Find where the given text appears and provide that cell's center as (X, Y) coordinate. 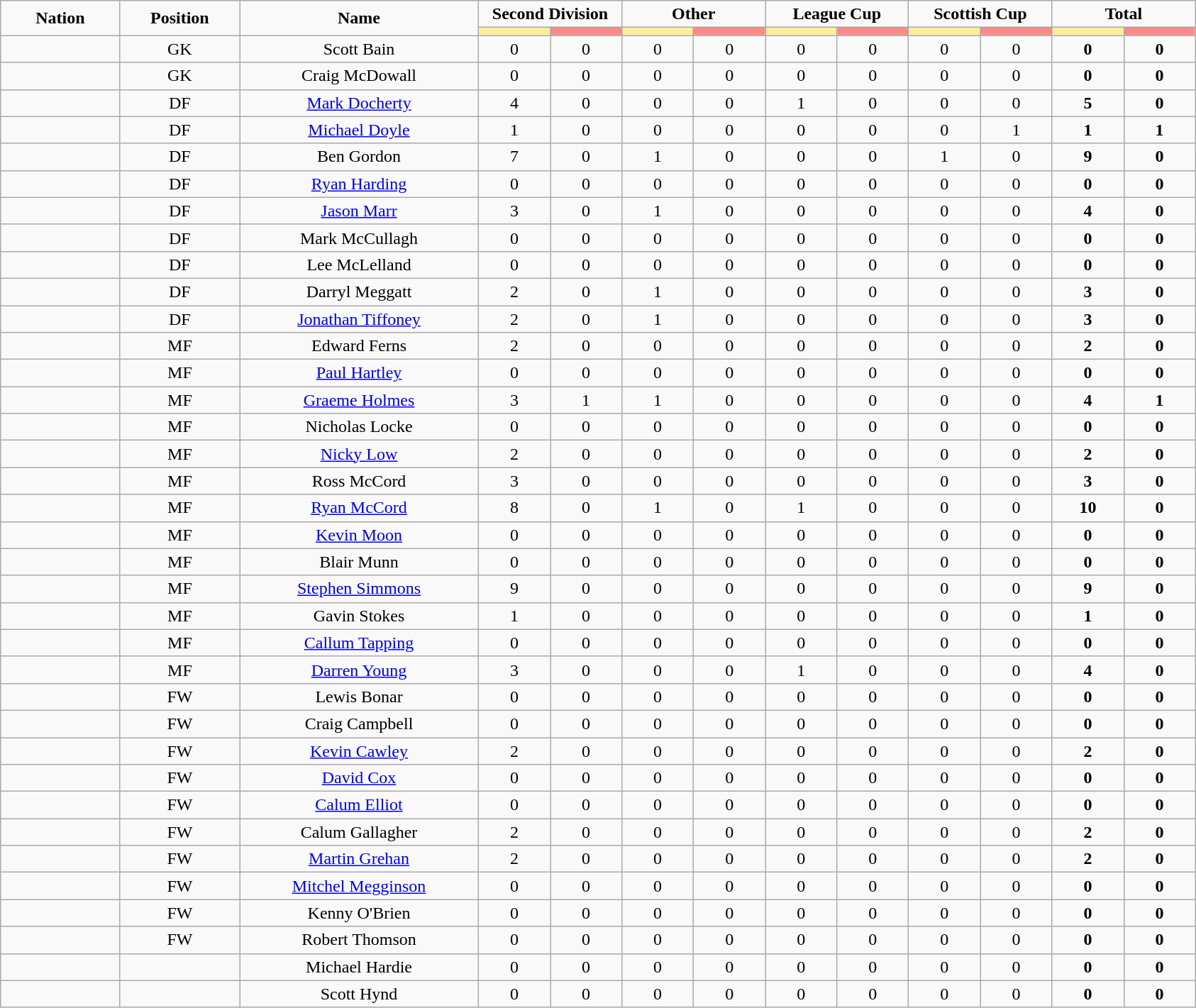
Mark McCullagh (359, 238)
Nicholas Locke (359, 427)
Edward Ferns (359, 346)
Mark Docherty (359, 103)
Craig McDowall (359, 76)
Scott Bain (359, 49)
Nicky Low (359, 454)
Jonathan Tiffoney (359, 319)
Ross McCord (359, 481)
Calum Gallagher (359, 832)
Scottish Cup (980, 14)
Lewis Bonar (359, 697)
Gavin Stokes (359, 616)
Callum Tapping (359, 643)
Total (1124, 14)
Lee McLelland (359, 265)
Scott Hynd (359, 994)
Darren Young (359, 670)
Kenny O'Brien (359, 913)
Calum Elliot (359, 805)
Second Division (550, 14)
Nation (60, 18)
Graeme Holmes (359, 400)
Other (694, 14)
League Cup (837, 14)
Kevin Moon (359, 535)
Ryan McCord (359, 508)
Position (179, 18)
8 (514, 508)
Michael Doyle (359, 130)
7 (514, 157)
Mitchel Megginson (359, 886)
Jason Marr (359, 211)
Robert Thomson (359, 940)
Craig Campbell (359, 724)
Ben Gordon (359, 157)
5 (1088, 103)
Ryan Harding (359, 184)
Darryl Meggatt (359, 292)
Blair Munn (359, 562)
Paul Hartley (359, 373)
Kevin Cawley (359, 751)
10 (1088, 508)
Martin Grehan (359, 859)
Stephen Simmons (359, 589)
Michael Hardie (359, 967)
Name (359, 18)
David Cox (359, 778)
